Locate the cell with the specified text and output its (X, Y) center coordinate. 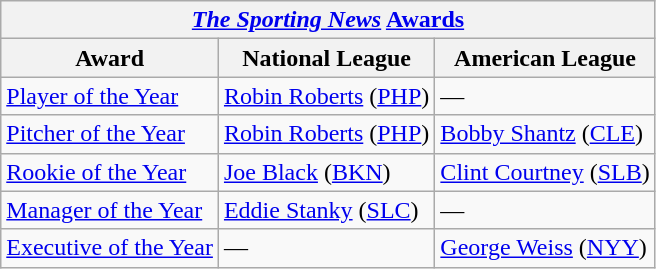
Joe Black (BKN) (326, 172)
American League (545, 58)
Clint Courtney (SLB) (545, 172)
Manager of the Year (110, 210)
George Weiss (NYY) (545, 248)
National League (326, 58)
Rookie of the Year (110, 172)
Eddie Stanky (SLC) (326, 210)
Award (110, 58)
Bobby Shantz (CLE) (545, 134)
The Sporting News Awards (328, 20)
Player of the Year (110, 96)
Pitcher of the Year (110, 134)
Executive of the Year (110, 248)
